Capture the cell that displays the provided text and extract its [x, y] central coordinate. 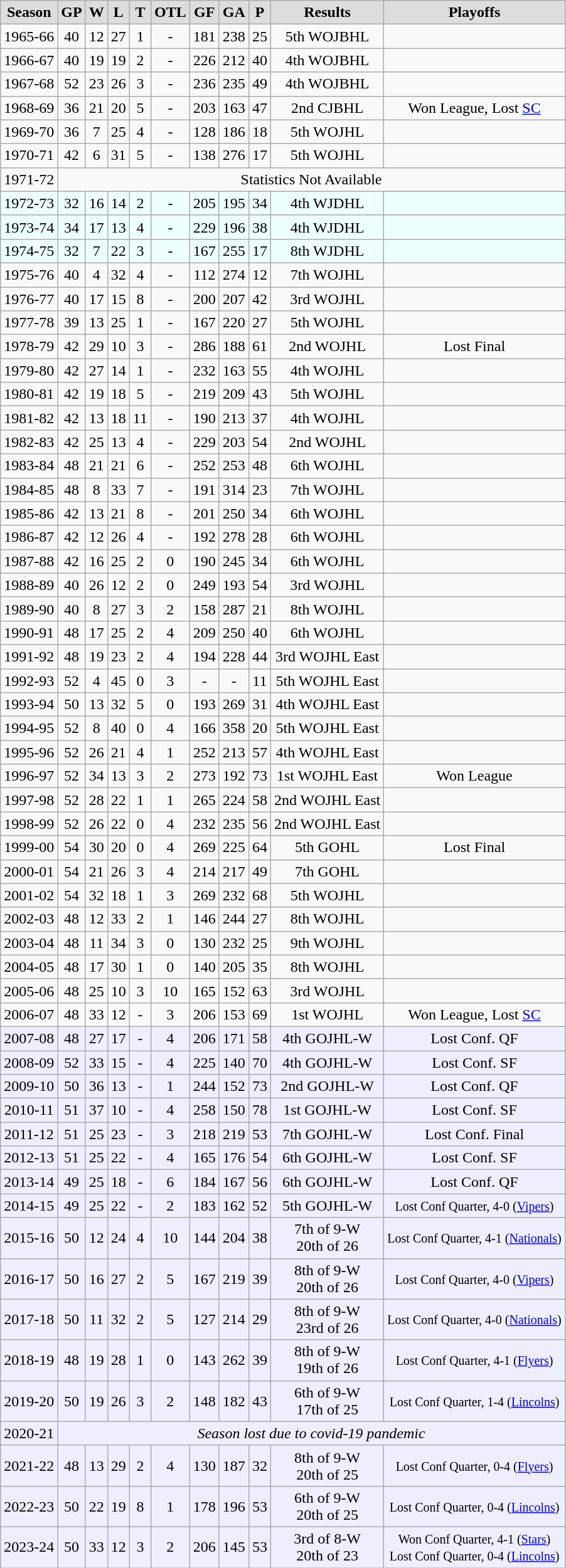
178 [205, 1506]
GF [205, 13]
2007-08 [29, 1038]
1994-95 [29, 729]
7th GOHL [327, 871]
184 [205, 1182]
166 [205, 729]
GA [233, 13]
253 [233, 466]
200 [205, 299]
2011-12 [29, 1134]
249 [205, 585]
138 [205, 155]
47 [260, 108]
69 [260, 1014]
207 [233, 299]
162 [233, 1206]
145 [233, 1547]
W [97, 13]
1979-80 [29, 371]
L [118, 13]
194 [205, 656]
238 [233, 36]
228 [233, 656]
2006-07 [29, 1014]
1986-87 [29, 537]
2021-22 [29, 1466]
191 [205, 490]
Lost Conf Quarter, 4-1 (Flyers) [474, 1360]
158 [205, 609]
2020-21 [29, 1433]
127 [205, 1319]
Lost Conf. Final [474, 1134]
1997-98 [29, 800]
171 [233, 1038]
2012-13 [29, 1158]
146 [205, 919]
1976-77 [29, 299]
265 [205, 800]
182 [233, 1401]
258 [205, 1110]
2016-17 [29, 1279]
1978-79 [29, 347]
1967-68 [29, 84]
2009-10 [29, 1087]
2002-03 [29, 919]
128 [205, 132]
2003-04 [29, 943]
204 [233, 1238]
6th of 9-W20th of 25 [327, 1506]
T [140, 13]
287 [233, 609]
1st GOJHL-W [327, 1110]
Lost Conf Quarter, 4-0 (Nationals) [474, 1319]
Statistics Not Available [311, 179]
276 [233, 155]
Season [29, 13]
3rd WOJHL East [327, 656]
112 [205, 275]
286 [205, 347]
Lost Conf Quarter, 4-1 (Nationals) [474, 1238]
2017-18 [29, 1319]
1998-99 [29, 824]
195 [233, 203]
1993-94 [29, 705]
Results [327, 13]
1969-70 [29, 132]
144 [205, 1238]
6th of 9-W17th of 25 [327, 1401]
1965-66 [29, 36]
1st WOJHL [327, 1014]
176 [233, 1158]
224 [233, 800]
35 [260, 967]
Season lost due to covid-19 pandemic [311, 1433]
2010-11 [29, 1110]
2004-05 [29, 967]
1996-97 [29, 776]
9th WOJHL [327, 943]
220 [233, 323]
148 [205, 1401]
5th GOJHL-W [327, 1206]
61 [260, 347]
245 [233, 561]
44 [260, 656]
8th WJDHL [327, 251]
236 [205, 84]
78 [260, 1110]
2000-01 [29, 871]
1973-74 [29, 227]
5th WOJBHL [327, 36]
63 [260, 991]
1988-89 [29, 585]
1982-83 [29, 442]
262 [233, 1360]
314 [233, 490]
P [260, 13]
70 [260, 1063]
278 [233, 537]
1966-67 [29, 60]
24 [118, 1238]
183 [205, 1206]
2018-19 [29, 1360]
1970-71 [29, 155]
150 [233, 1110]
1992-93 [29, 680]
64 [260, 848]
1975-76 [29, 275]
1991-92 [29, 656]
1983-84 [29, 466]
Won League [474, 776]
1971-72 [29, 179]
187 [233, 1466]
1999-00 [29, 848]
Lost Conf Quarter, 0-4 (Flyers) [474, 1466]
218 [205, 1134]
2005-06 [29, 991]
8th of 9-W20th of 26 [327, 1279]
1968-69 [29, 108]
1st WOJHL East [327, 776]
186 [233, 132]
217 [233, 871]
1972-73 [29, 203]
OTL [170, 13]
2015-16 [29, 1238]
55 [260, 371]
Lost Conf Quarter, 0-4 (Lincolns) [474, 1506]
274 [233, 275]
68 [260, 895]
1984-85 [29, 490]
358 [233, 729]
7th GOJHL-W [327, 1134]
1990-91 [29, 633]
201 [205, 513]
5th GOHL [327, 848]
57 [260, 752]
212 [233, 60]
2nd CJBHL [327, 108]
2019-20 [29, 1401]
1987-88 [29, 561]
45 [118, 680]
2022-23 [29, 1506]
181 [205, 36]
1981-82 [29, 418]
Playoffs [474, 13]
2001-02 [29, 895]
2008-09 [29, 1063]
Lost Conf Quarter, 1-4 (Lincolns) [474, 1401]
226 [205, 60]
7th of 9-W20th of 26 [327, 1238]
2023-24 [29, 1547]
1977-78 [29, 323]
1974-75 [29, 251]
255 [233, 251]
1980-81 [29, 394]
Won Conf Quarter, 4-1 (Stars)Lost Conf Quarter, 0-4 (Lincolns) [474, 1547]
188 [233, 347]
153 [233, 1014]
273 [205, 776]
1985-86 [29, 513]
1995-96 [29, 752]
8th of 9-W20th of 25 [327, 1466]
1989-90 [29, 609]
3rd of 8-W20th of 23 [327, 1547]
143 [205, 1360]
8th of 9-W19th of 26 [327, 1360]
2013-14 [29, 1182]
2nd GOJHL-W [327, 1087]
8th of 9-W23rd of 26 [327, 1319]
2014-15 [29, 1206]
GP [72, 13]
